Scan for the cell matching the given text and deliver its [X, Y] coordinate at center. 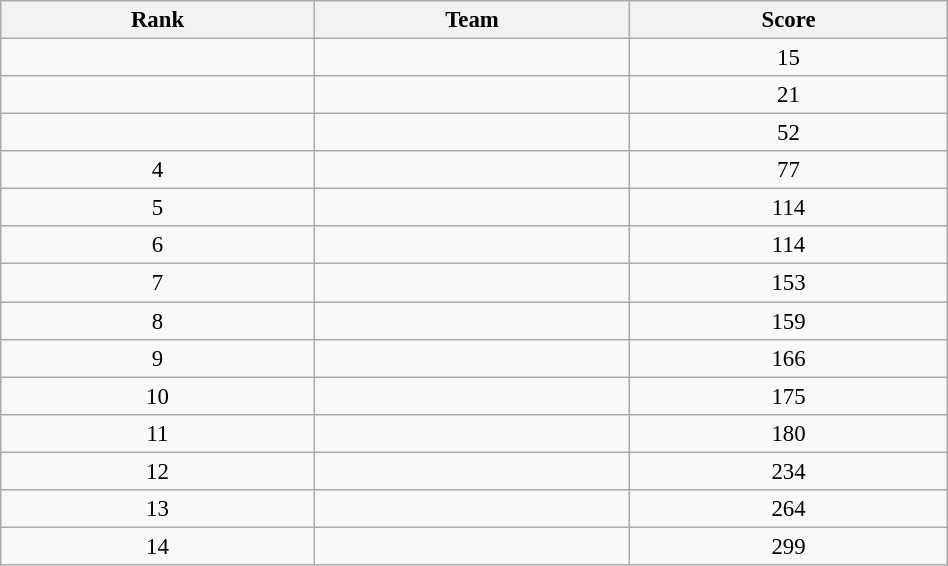
52 [788, 133]
153 [788, 283]
8 [158, 321]
11 [158, 433]
175 [788, 396]
10 [158, 396]
4 [158, 170]
5 [158, 208]
21 [788, 95]
6 [158, 245]
159 [788, 321]
166 [788, 358]
264 [788, 509]
7 [158, 283]
14 [158, 546]
Score [788, 20]
9 [158, 358]
Rank [158, 20]
13 [158, 509]
77 [788, 170]
Team [472, 20]
299 [788, 546]
234 [788, 471]
12 [158, 471]
15 [788, 58]
180 [788, 433]
